Search for the cell housing the specified text and yield its (x, y) center coordinate. 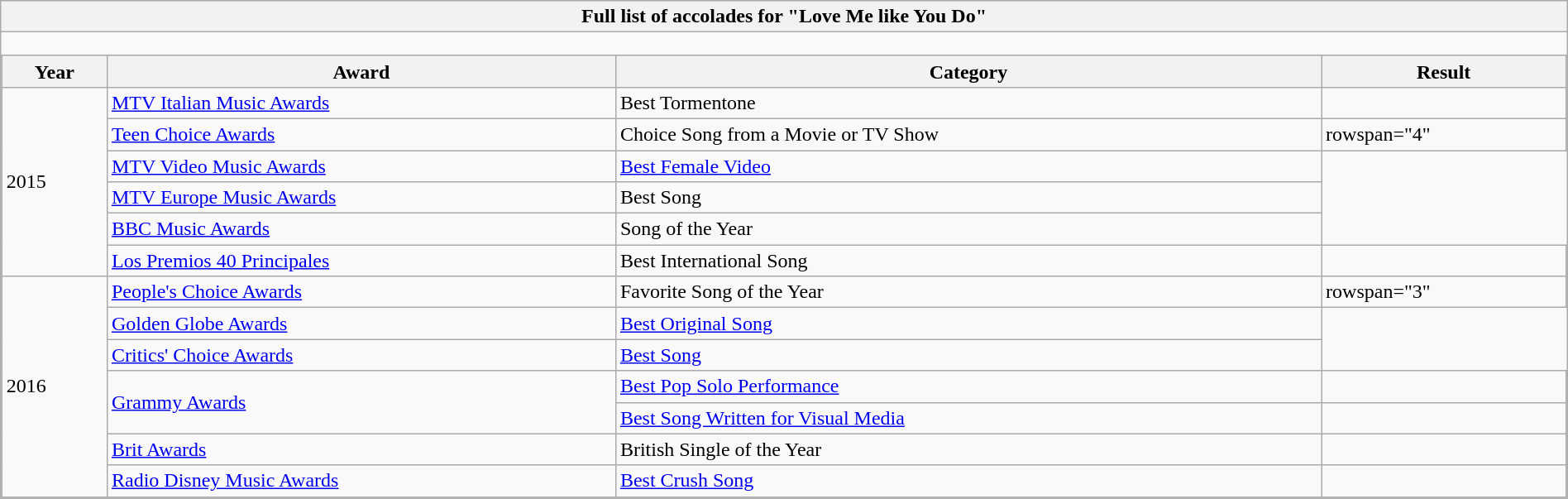
BBC Music Awards (361, 229)
Year (55, 71)
Golden Globe Awards (361, 324)
MTV Europe Music Awards (361, 198)
Best International Song (968, 261)
2016 (55, 386)
British Single of the Year (968, 449)
rowspan="3" (1444, 292)
rowspan="4" (1444, 134)
Award (361, 71)
Favorite Song of the Year (968, 292)
Best Original Song (968, 324)
Brit Awards (361, 449)
Best Female Video (968, 166)
Teen Choice Awards (361, 134)
Choice Song from a Movie or TV Show (968, 134)
Radio Disney Music Awards (361, 481)
Full list of accolades for "Love Me like You Do" (784, 17)
MTV Italian Music Awards (361, 103)
Best Tormentone (968, 103)
Song of the Year (968, 229)
Best Pop Solo Performance (968, 386)
People's Choice Awards (361, 292)
2015 (55, 181)
Category (968, 71)
Los Premios 40 Principales (361, 261)
Result (1444, 71)
Best Crush Song (968, 481)
Best Song Written for Visual Media (968, 418)
MTV Video Music Awards (361, 166)
Critics' Choice Awards (361, 355)
Grammy Awards (361, 402)
